Return (x, y) of the center of cell containing provided text 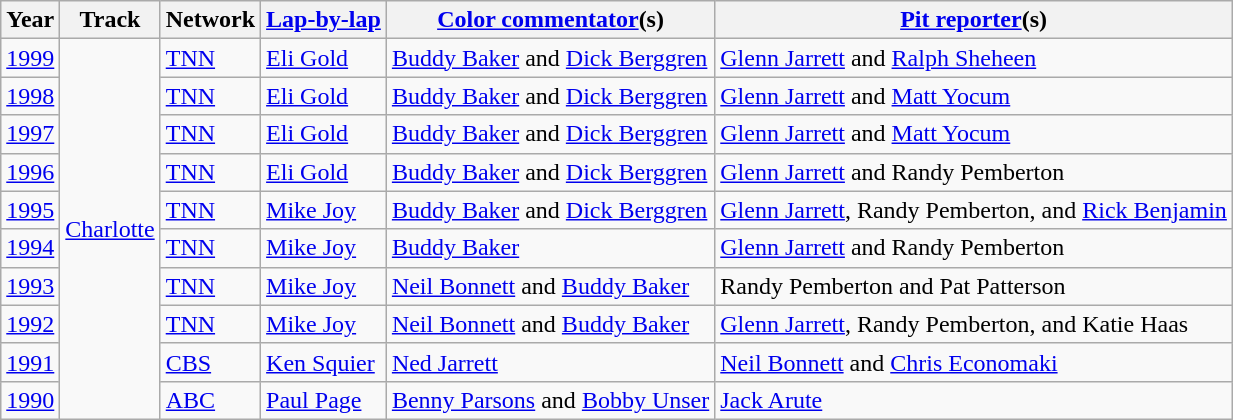
1995 (30, 210)
Randy Pemberton and Pat Patterson (974, 286)
Ken Squier (324, 362)
Charlotte (110, 230)
Glenn Jarrett and Ralph Sheheen (974, 58)
1997 (30, 134)
1990 (30, 400)
CBS (210, 362)
Track (110, 20)
ABC (210, 400)
1999 (30, 58)
Benny Parsons and Bobby Unser (550, 400)
1998 (30, 96)
Glenn Jarrett, Randy Pemberton, and Katie Haas (974, 324)
Year (30, 20)
1994 (30, 248)
Jack Arute (974, 400)
1991 (30, 362)
1993 (30, 286)
Buddy Baker (550, 248)
Ned Jarrett (550, 362)
Lap-by-lap (324, 20)
Glenn Jarrett, Randy Pemberton, and Rick Benjamin (974, 210)
Color commentator(s) (550, 20)
Paul Page (324, 400)
1996 (30, 172)
Pit reporter(s) (974, 20)
Network (210, 20)
Neil Bonnett and Chris Economaki (974, 362)
1992 (30, 324)
